For the text-containing cell, return its midpoint in [x, y] coordinate format. 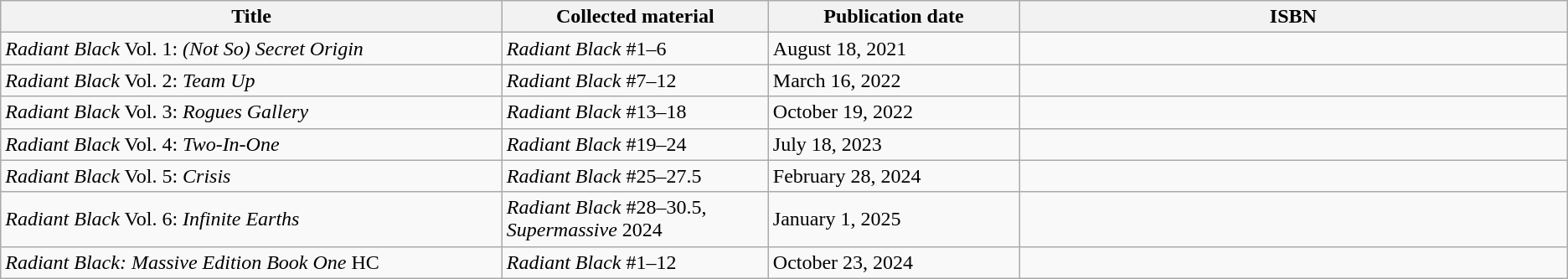
Radiant Black Vol. 6: Infinite Earths [251, 220]
March 16, 2022 [893, 80]
October 23, 2024 [893, 262]
Radiant Black Vol. 1: (Not So) Secret Origin [251, 49]
ISBN [1293, 17]
Radiant Black Vol. 5: Crisis [251, 176]
October 19, 2022 [893, 112]
Radiant Black #1–6 [635, 49]
Radiant Black Vol. 2: Team Up [251, 80]
Radiant Black #7–12 [635, 80]
February 28, 2024 [893, 176]
Radiant Black #13–18 [635, 112]
January 1, 2025 [893, 220]
July 18, 2023 [893, 144]
Radiant Black #1–12 [635, 262]
Collected material [635, 17]
Radiant Black #19–24 [635, 144]
Publication date [893, 17]
Radiant Black Vol. 4: Two-In-One [251, 144]
Radiant Black #28–30.5, Supermassive 2024 [635, 220]
Radiant Black Vol. 3: Rogues Gallery [251, 112]
Title [251, 17]
Radiant Black: Massive Edition Book One HC [251, 262]
Radiant Black #25–27.5 [635, 176]
August 18, 2021 [893, 49]
